Return the (X, Y) coordinate for the center point of the cell that contains the specified text.  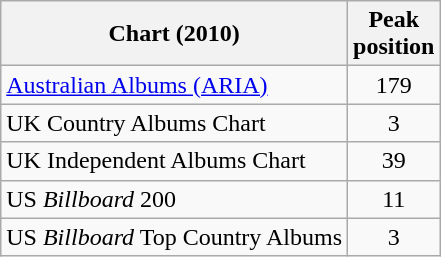
UK Country Albums Chart (174, 123)
Chart (2010) (174, 34)
11 (394, 199)
US Billboard 200 (174, 199)
Peakposition (394, 34)
Australian Albums (ARIA) (174, 85)
39 (394, 161)
UK Independent Albums Chart (174, 161)
US Billboard Top Country Albums (174, 237)
179 (394, 85)
